Extract the [x, y] coordinate from the center of the cell holding the provided text.  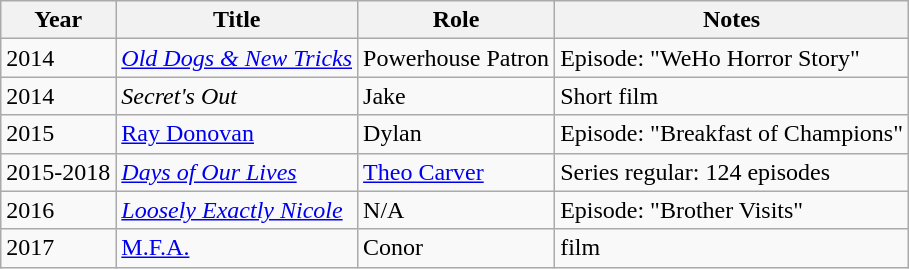
Short film [732, 96]
film [732, 248]
Year [58, 20]
Theo Carver [456, 172]
Secret's Out [237, 96]
2015-2018 [58, 172]
Episode: "Breakfast of Champions" [732, 134]
Old Dogs & New Tricks [237, 58]
Role [456, 20]
Episode: "Brother Visits" [732, 210]
Notes [732, 20]
Powerhouse Patron [456, 58]
2017 [58, 248]
Jake [456, 96]
M.F.A. [237, 248]
2015 [58, 134]
Series regular: 124 episodes [732, 172]
2016 [58, 210]
Dylan [456, 134]
N/A [456, 210]
Episode: "WeHo Horror Story" [732, 58]
Loosely Exactly Nicole [237, 210]
Title [237, 20]
Ray Donovan [237, 134]
Days of Our Lives [237, 172]
Conor [456, 248]
